Return (x, y) of the center of cell containing provided text 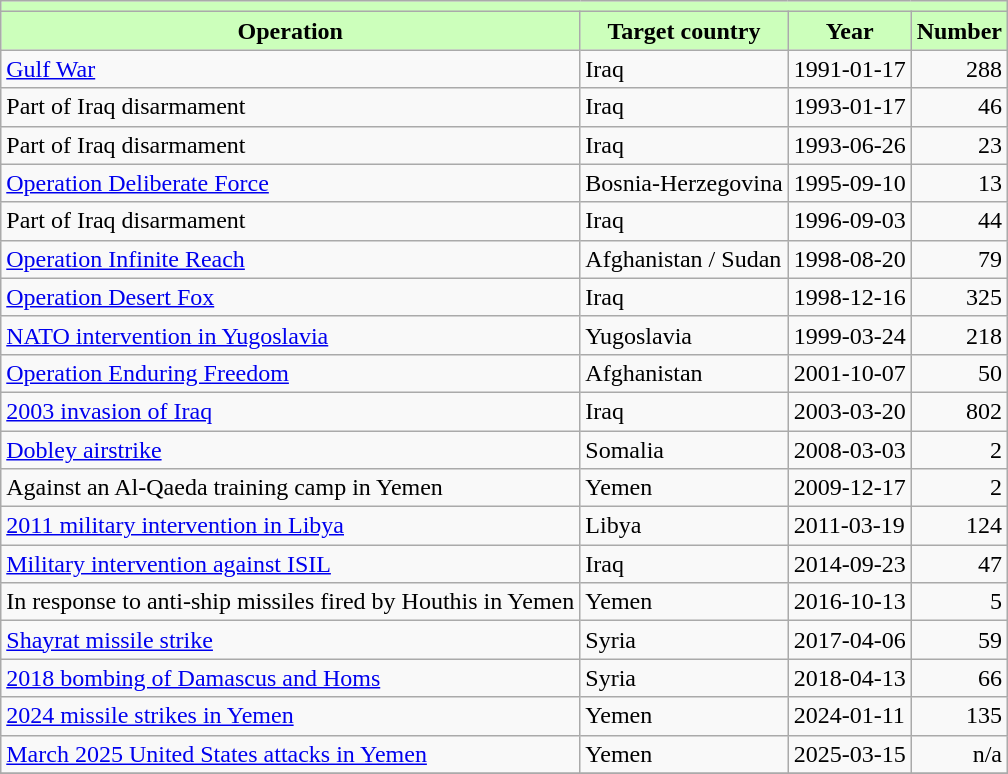
50 (959, 373)
Operation Desert Fox (290, 297)
2024-01-11 (850, 716)
2024 missile strikes in Yemen (290, 716)
Against an Al-Qaeda training camp in Yemen (290, 488)
218 (959, 335)
1996-09-03 (850, 221)
23 (959, 145)
1998-08-20 (850, 259)
Number (959, 31)
Libya (684, 526)
n/a (959, 754)
325 (959, 297)
5 (959, 602)
Operation Infinite Reach (290, 259)
44 (959, 221)
1999-03-24 (850, 335)
802 (959, 411)
Shayrat missile strike (290, 640)
59 (959, 640)
Bosnia-Herzegovina (684, 183)
2017-04-06 (850, 640)
Operation Deliberate Force (290, 183)
2001-10-07 (850, 373)
Target country (684, 31)
2009-12-17 (850, 488)
2018 bombing of Damascus and Homs (290, 678)
66 (959, 678)
2008-03-03 (850, 449)
Somalia (684, 449)
Operation Enduring Freedom (290, 373)
124 (959, 526)
Yugoslavia (684, 335)
2014-09-23 (850, 564)
Afghanistan / Sudan (684, 259)
135 (959, 716)
1993-01-17 (850, 107)
47 (959, 564)
Gulf War (290, 69)
NATO intervention in Yugoslavia (290, 335)
March 2025 United States attacks in Yemen (290, 754)
2016-10-13 (850, 602)
1998-12-16 (850, 297)
2011-03-19 (850, 526)
1995-09-10 (850, 183)
2025-03-15 (850, 754)
13 (959, 183)
Afghanistan (684, 373)
Military intervention against ISIL (290, 564)
2011 military intervention in Libya (290, 526)
2018-04-13 (850, 678)
288 (959, 69)
79 (959, 259)
2003-03-20 (850, 411)
In response to anti-ship missiles fired by Houthis in Yemen (290, 602)
46 (959, 107)
2003 invasion of Iraq (290, 411)
Dobley airstrike (290, 449)
1991-01-17 (850, 69)
Operation (290, 31)
Year (850, 31)
1993-06-26 (850, 145)
